Find where the given text appears and provide that cell's center as [x, y] coordinate. 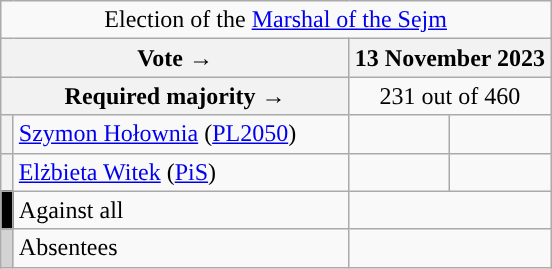
Election of the Marshal of the Sejm [276, 20]
Against all [181, 210]
Required majority → [176, 96]
Vote → [176, 58]
Elżbieta Witek (PiS) [181, 172]
Szymon Hołownia (PL2050) [181, 134]
Absentees [181, 248]
13 November 2023 [450, 58]
231 out of 460 [450, 96]
